Pinpoint the cell where the given text exists, returning its [x, y] midpoint coordinate. 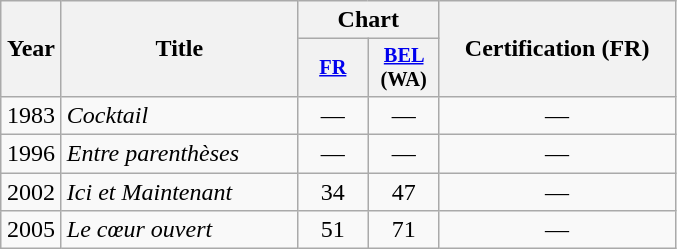
Ici et Maintenant [179, 192]
51 [332, 230]
34 [332, 192]
Cocktail [179, 115]
Entre parenthèses [179, 154]
BEL (WA) [404, 68]
2002 [32, 192]
Year [32, 49]
2005 [32, 230]
71 [404, 230]
FR [332, 68]
1983 [32, 115]
Le cœur ouvert [179, 230]
Certification (FR) [557, 49]
1996 [32, 154]
Chart [368, 20]
47 [404, 192]
Title [179, 49]
